Identify which cell holds the provided text, then report its [x, y] central coordinate. 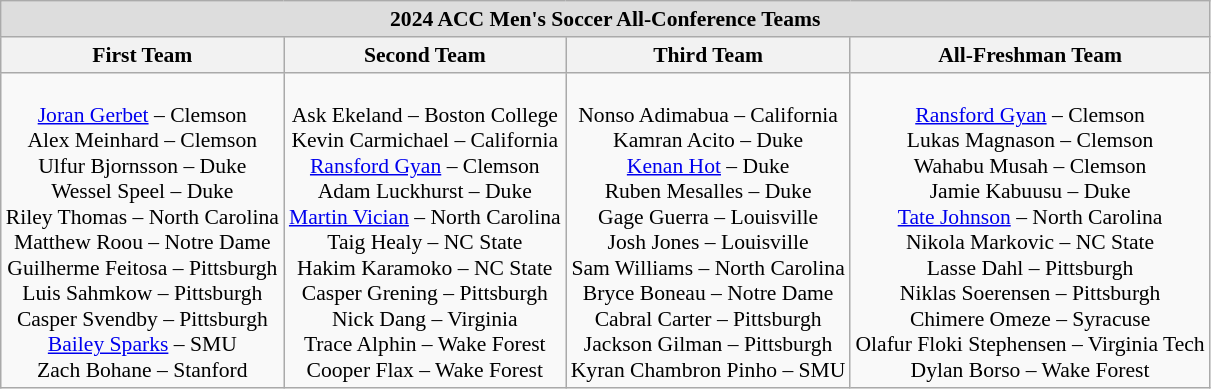
Third Team [708, 55]
All-Freshman Team [1030, 55]
2024 ACC Men's Soccer All-Conference Teams [606, 19]
First Team [142, 55]
Second Team [425, 55]
